Output the [X, Y] coordinate of the center of the cell containing the given text.  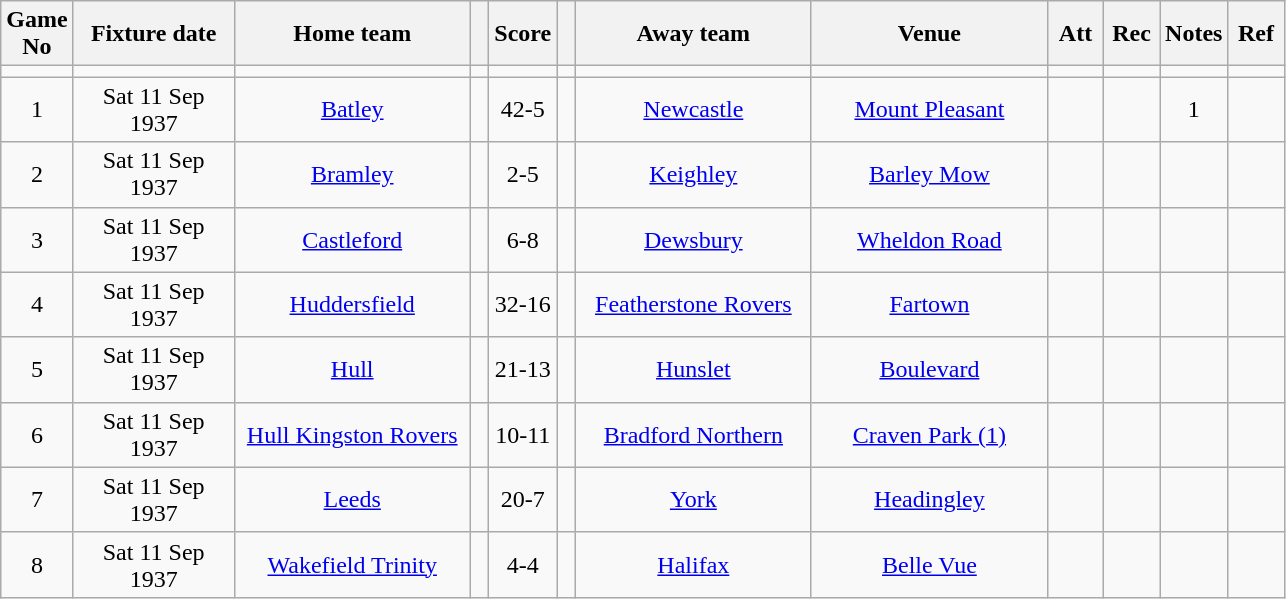
Wheldon Road [929, 240]
Venue [929, 34]
10-11 [523, 434]
Hunslet [693, 370]
42-5 [523, 110]
York [693, 500]
Batley [352, 110]
Hull [352, 370]
6-8 [523, 240]
Rec [1132, 34]
Newcastle [693, 110]
Huddersfield [352, 304]
20-7 [523, 500]
Home team [352, 34]
Craven Park (1) [929, 434]
Wakefield Trinity [352, 564]
Boulevard [929, 370]
Keighley [693, 174]
21-13 [523, 370]
2 [37, 174]
Hull Kingston Rovers [352, 434]
3 [37, 240]
4-4 [523, 564]
Score [523, 34]
Mount Pleasant [929, 110]
Notes [1194, 34]
8 [37, 564]
Halifax [693, 564]
Away team [693, 34]
Dewsbury [693, 240]
4 [37, 304]
Att [1075, 34]
32-16 [523, 304]
7 [37, 500]
Belle Vue [929, 564]
5 [37, 370]
Bramley [352, 174]
Featherstone Rovers [693, 304]
Fartown [929, 304]
Ref [1256, 34]
6 [37, 434]
Fixture date [154, 34]
2-5 [523, 174]
Castleford [352, 240]
Game No [37, 34]
Barley Mow [929, 174]
Leeds [352, 500]
Bradford Northern [693, 434]
Headingley [929, 500]
